Pinpoint the cell where the given text exists, returning its [X, Y] midpoint coordinate. 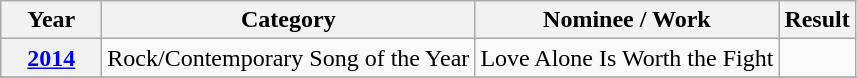
2014 [52, 58]
Result [817, 20]
Nominee / Work [627, 20]
Category [288, 20]
Rock/Contemporary Song of the Year [288, 58]
Love Alone Is Worth the Fight [627, 58]
Year [52, 20]
